Pinpoint the cell where the given text exists, returning its [X, Y] midpoint coordinate. 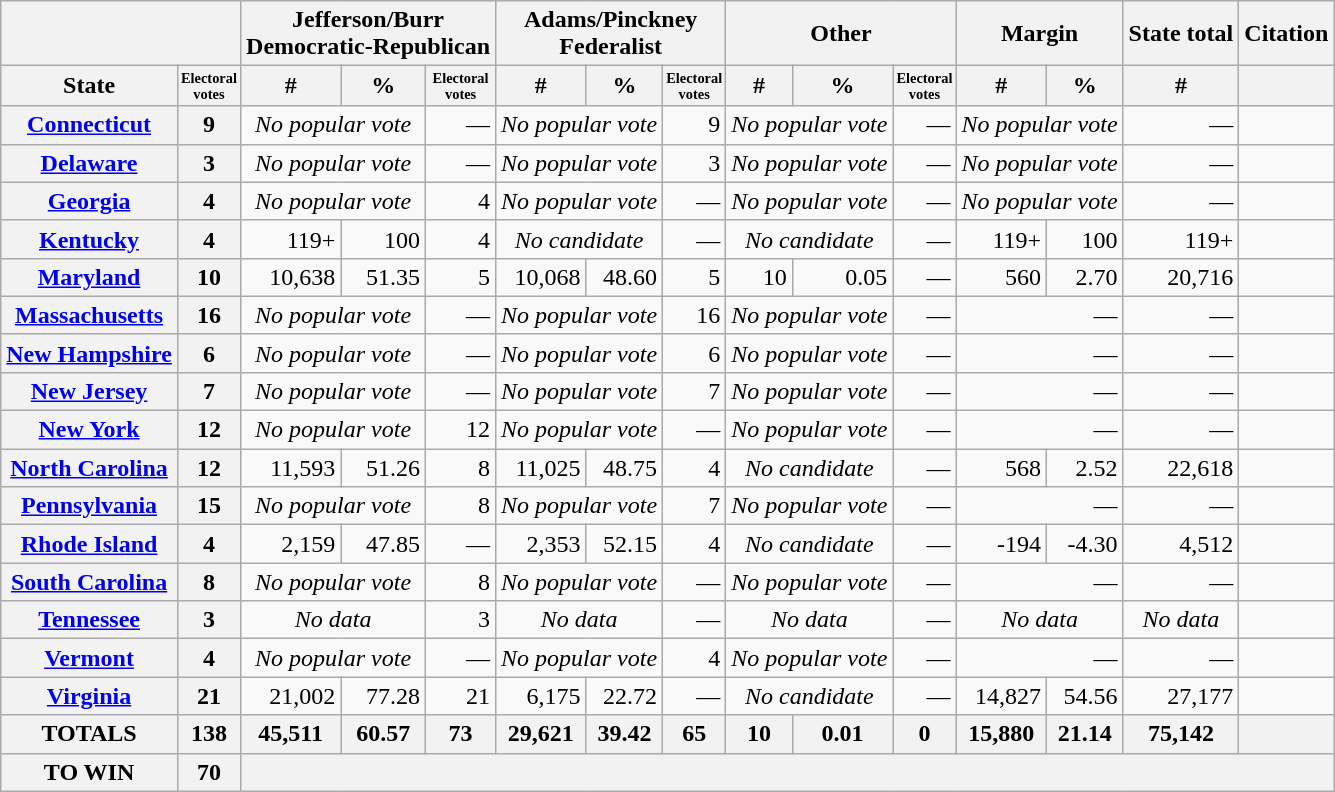
51.35 [384, 277]
52.15 [624, 544]
Jefferson/BurrDemocratic-Republican [368, 34]
-194 [1002, 544]
21.14 [1085, 734]
Massachusetts [90, 315]
11,593 [291, 468]
Rhode Island [90, 544]
-4.30 [1085, 544]
568 [1002, 468]
39.42 [624, 734]
138 [208, 734]
Citation [1286, 34]
Margin [1040, 34]
75,142 [1181, 734]
48.60 [624, 277]
15,880 [1002, 734]
14,827 [1002, 696]
TOTALS [90, 734]
New Hampshire [90, 353]
22.72 [624, 696]
45,511 [291, 734]
47.85 [384, 544]
Kentucky [90, 239]
21,002 [291, 696]
48.75 [624, 468]
Other [841, 34]
2,159 [291, 544]
29,621 [542, 734]
Connecticut [90, 125]
70 [208, 772]
77.28 [384, 696]
South Carolina [90, 582]
0 [924, 734]
Vermont [90, 658]
11,025 [542, 468]
10,068 [542, 277]
Tennessee [90, 620]
60.57 [384, 734]
Georgia [90, 201]
0.05 [842, 277]
2,353 [542, 544]
New York [90, 430]
73 [461, 734]
10,638 [291, 277]
North Carolina [90, 468]
20,716 [1181, 277]
6,175 [542, 696]
State total [1181, 34]
54.56 [1085, 696]
560 [1002, 277]
27,177 [1181, 696]
Maryland [90, 277]
State [90, 86]
Pennsylvania [90, 506]
65 [694, 734]
0.01 [842, 734]
51.26 [384, 468]
Delaware [90, 163]
2.52 [1085, 468]
TO WIN [90, 772]
New Jersey [90, 391]
22,618 [1181, 468]
Adams/PinckneyFederalist [611, 34]
4,512 [1181, 544]
15 [208, 506]
Virginia [90, 696]
2.70 [1085, 277]
